Locate the cell with the specified text and output its [X, Y] center coordinate. 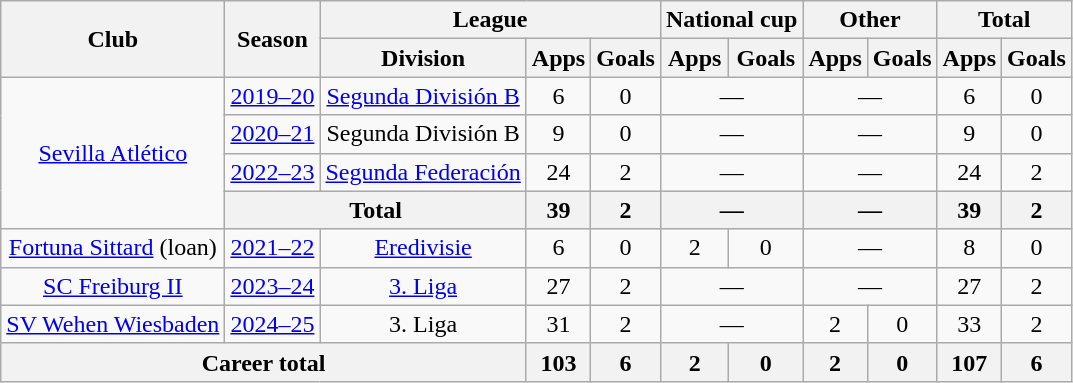
33 [969, 324]
2022–23 [272, 172]
National cup [731, 20]
107 [969, 362]
Sevilla Atlético [113, 153]
2024–25 [272, 324]
Division [423, 58]
League [490, 20]
8 [969, 248]
Career total [264, 362]
31 [558, 324]
2023–24 [272, 286]
Season [272, 39]
Club [113, 39]
Other [870, 20]
Fortuna Sittard (loan) [113, 248]
Eredivisie [423, 248]
2020–21 [272, 134]
103 [558, 362]
Segunda Federación [423, 172]
SC Freiburg II [113, 286]
2019–20 [272, 96]
2021–22 [272, 248]
SV Wehen Wiesbaden [113, 324]
